Determine the (x, y) coordinate at the center of the cell enclosing the given text.  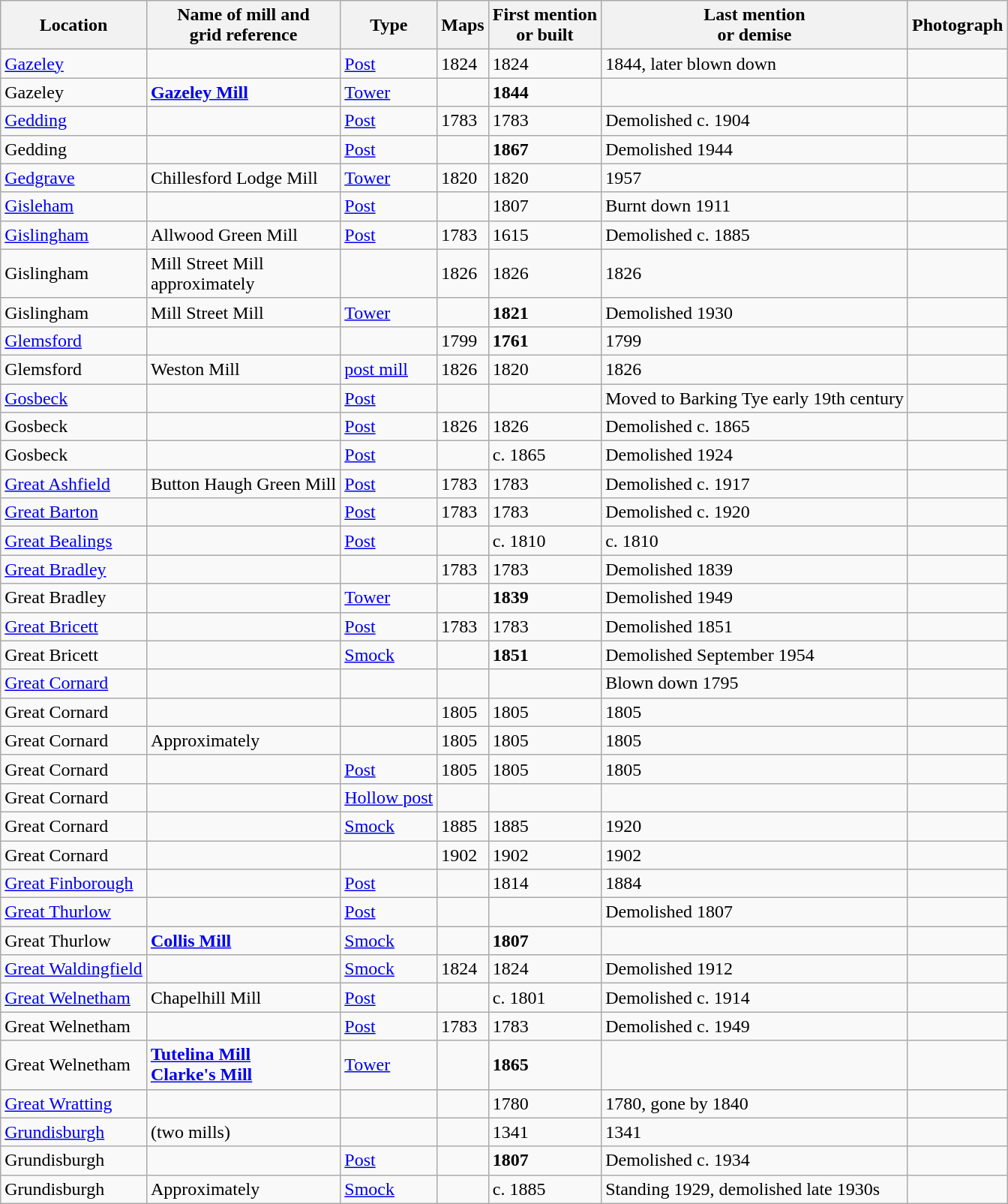
Moved to Barking Tye early 19th century (754, 398)
Tutelina MillClarke's Mill (243, 1065)
1780 (544, 1103)
Great Barton (73, 512)
Great Waldingfield (73, 969)
Gazeley Mill (243, 92)
c. 1885 (544, 1189)
1821 (544, 312)
Demolished c. 1949 (754, 1026)
1920 (754, 826)
Great Finborough (73, 884)
Button Haugh Green Mill (243, 484)
Demolished c. 1920 (754, 512)
post mill (388, 369)
Gedgrave (73, 178)
Demolished 1807 (754, 912)
Chapelhill Mill (243, 998)
Maps (463, 26)
Gisleham (73, 206)
Burnt down 1911 (754, 206)
Last mention or demise (754, 26)
Standing 1929, demolished late 1930s (754, 1189)
(two mills) (243, 1132)
First mentionor built (544, 26)
Great Wratting (73, 1103)
Weston Mill (243, 369)
1844 (544, 92)
1780, gone by 1840 (754, 1103)
1839 (544, 598)
c. 1801 (544, 998)
Mill Street Millapproximately (243, 273)
Location (73, 26)
Great Ashfield (73, 484)
Hollow post (388, 797)
Demolished c. 1885 (754, 235)
Type (388, 26)
Demolished c. 1917 (754, 484)
Demolished 1912 (754, 969)
Demolished c. 1904 (754, 121)
Demolished c. 1934 (754, 1160)
Collis Mill (243, 941)
Photograph (957, 26)
Demolished 1839 (754, 569)
1814 (544, 884)
c. 1865 (544, 455)
1615 (544, 235)
Chillesford Lodge Mill (243, 178)
Demolished 1851 (754, 626)
1957 (754, 178)
Demolished 1930 (754, 312)
Demolished 1949 (754, 598)
Demolished c. 1865 (754, 427)
1844, later blown down (754, 64)
Demolished September 1954 (754, 655)
1884 (754, 884)
1761 (544, 341)
Demolished c. 1914 (754, 998)
Allwood Green Mill (243, 235)
1867 (544, 149)
Mill Street Mill (243, 312)
Great Bealings (73, 541)
Demolished 1944 (754, 149)
1851 (544, 655)
Name of mill andgrid reference (243, 26)
Blown down 1795 (754, 683)
1865 (544, 1065)
Demolished 1924 (754, 455)
